Identify which cell holds the provided text, then report its (X, Y) central coordinate. 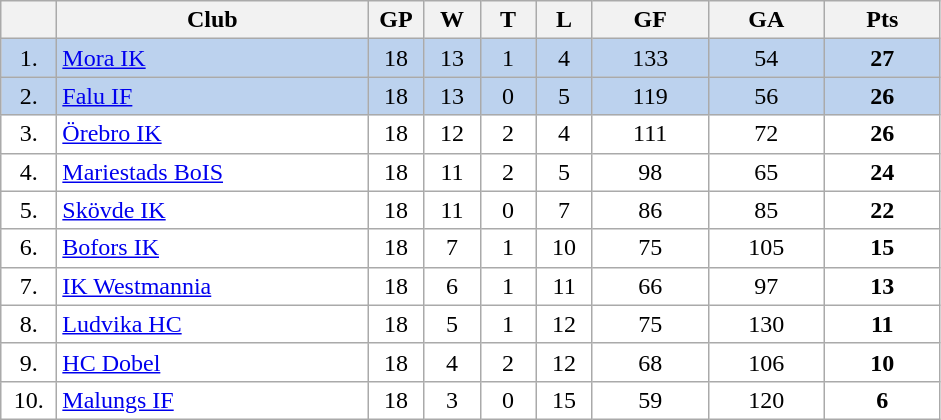
85 (766, 210)
Ludvika HC (212, 324)
98 (650, 172)
T (508, 20)
86 (650, 210)
119 (650, 96)
106 (766, 362)
59 (650, 400)
Mora IK (212, 58)
22 (882, 210)
Falu IF (212, 96)
3 (452, 400)
HC Dobel (212, 362)
27 (882, 58)
6. (29, 248)
105 (766, 248)
5. (29, 210)
111 (650, 134)
3. (29, 134)
Mariestads BoIS (212, 172)
56 (766, 96)
54 (766, 58)
4. (29, 172)
Malungs IF (212, 400)
Pts (882, 20)
1. (29, 58)
97 (766, 286)
Örebro IK (212, 134)
65 (766, 172)
9. (29, 362)
24 (882, 172)
7. (29, 286)
GP (396, 20)
Club (212, 20)
133 (650, 58)
W (452, 20)
2. (29, 96)
130 (766, 324)
72 (766, 134)
66 (650, 286)
Skövde IK (212, 210)
68 (650, 362)
IK Westmannia (212, 286)
GA (766, 20)
10. (29, 400)
120 (766, 400)
L (564, 20)
GF (650, 20)
8. (29, 324)
Bofors IK (212, 248)
